Identify which cell holds the provided text, then report its [X, Y] central coordinate. 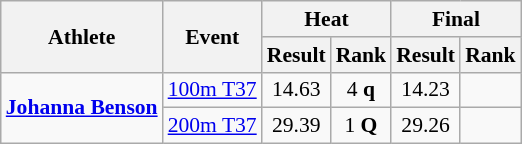
Johanna Benson [82, 108]
29.26 [426, 126]
14.23 [426, 90]
Heat [326, 19]
Event [212, 36]
14.63 [296, 90]
100m T37 [212, 90]
1 Q [362, 126]
Final [456, 19]
Athlete [82, 36]
4 q [362, 90]
29.39 [296, 126]
200m T37 [212, 126]
